Find where the given text appears and provide that cell's center as (X, Y) coordinate. 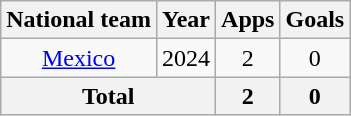
Year (186, 20)
Apps (248, 20)
Mexico (79, 58)
2024 (186, 58)
Goals (315, 20)
Total (108, 96)
National team (79, 20)
